Find where the given text appears and provide that cell's center as (X, Y) coordinate. 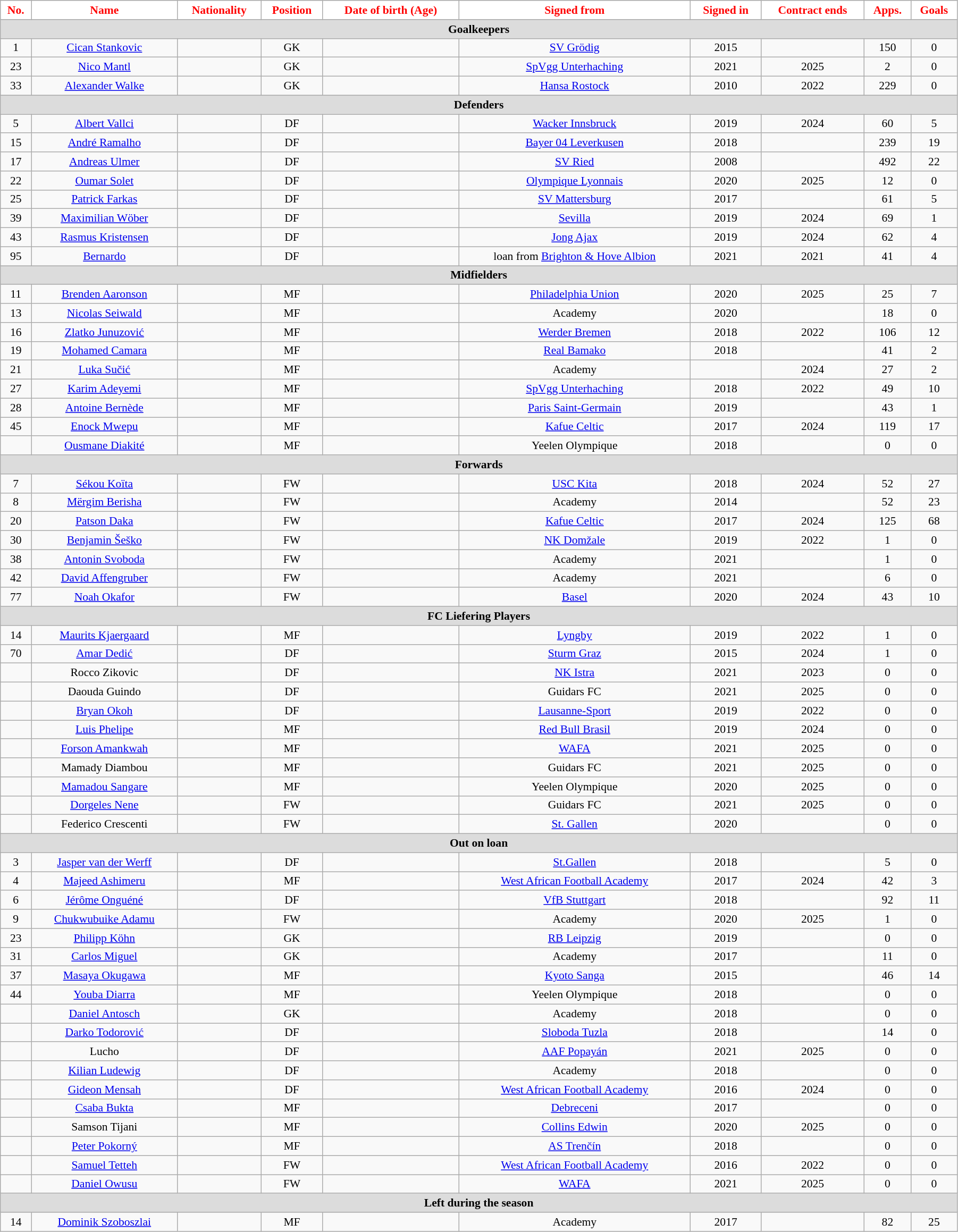
Signed in (726, 10)
Brenden Aaronson (104, 294)
Youba Diarra (104, 995)
Albert Vallci (104, 124)
Samuel Tetteh (104, 1165)
Jasper van der Werff (104, 862)
44 (16, 995)
62 (887, 238)
SV Ried (575, 162)
Dominik Szoboszlai (104, 1222)
Alexander Walke (104, 86)
Jong Ajax (575, 238)
21 (16, 370)
Peter Pokorný (104, 1146)
AS Trenčín (575, 1146)
Nicolas Seiwald (104, 313)
70 (16, 654)
Debreceni (575, 1108)
Lucho (104, 1052)
Goals (934, 10)
Patson Daka (104, 521)
NK Domžale (575, 541)
Darko Todorović (104, 1033)
150 (887, 48)
106 (887, 332)
Daniel Owusu (104, 1184)
229 (887, 86)
Goalkeepers (479, 29)
Andreas Ulmer (104, 162)
VfB Stuttgart (575, 900)
Red Bull Brasil (575, 730)
SV Mattersburg (575, 199)
Kyoto Sanga (575, 976)
125 (887, 521)
Zlatko Junuzović (104, 332)
92 (887, 900)
Defenders (479, 105)
Contract ends (812, 10)
Benjamin Šeško (104, 541)
Mamady Diambou (104, 767)
Nationality (219, 10)
Wacker Innsbruck (575, 124)
Left during the season (479, 1203)
Lyngby (575, 635)
Paris Saint-Germain (575, 408)
2008 (726, 162)
Antoine Bernède (104, 408)
Mohamed Camara (104, 351)
Out on loan (479, 843)
Hansa Rostock (575, 86)
49 (887, 389)
Antonin Svoboda (104, 559)
33 (16, 86)
Sevilla (575, 218)
492 (887, 162)
37 (16, 976)
Bernardo (104, 256)
Oumar Solet (104, 181)
Rasmus Kristensen (104, 238)
Forson Amankwah (104, 749)
Kilian Ludewig (104, 1070)
61 (887, 199)
St.Gallen (575, 862)
30 (16, 541)
Samson Tijani (104, 1127)
Cican Stankovic (104, 48)
Maximilian Wöber (104, 218)
Midfielders (479, 275)
No. (16, 10)
Date of birth (Age) (390, 10)
Jérôme Onguéné (104, 900)
RB Leipzig (575, 938)
loan from Brighton & Hove Albion (575, 256)
Federico Crescenti (104, 824)
USC Kita (575, 484)
Mamadou Sangare (104, 787)
Amar Dedić (104, 654)
Majeed Ashimeru (104, 881)
Chukwubuike Adamu (104, 919)
Maurits Kjaergaard (104, 635)
Bryan Okoh (104, 711)
Position (292, 10)
39 (16, 218)
Ousmane Diakité (104, 446)
239 (887, 143)
28 (16, 408)
Sloboda Tuzla (575, 1033)
Karim Adeyemi (104, 389)
8 (16, 502)
AAF Popayán (575, 1052)
Philipp Köhn (104, 938)
Sékou Koïta (104, 484)
Carlos Miguel (104, 957)
Rocco Zikovic (104, 673)
Enock Mwepu (104, 427)
Gideon Mensah (104, 1090)
St. Gallen (575, 824)
9 (16, 919)
Dorgeles Nene (104, 805)
68 (934, 521)
20 (16, 521)
31 (16, 957)
Werder Bremen (575, 332)
46 (887, 976)
Signed from (575, 10)
Real Bamako (575, 351)
Csaba Bukta (104, 1108)
David Affengruber (104, 578)
2010 (726, 86)
SV Grödig (575, 48)
15 (16, 143)
Luis Phelipe (104, 730)
82 (887, 1222)
77 (16, 597)
Apps. (887, 10)
45 (16, 427)
Nico Mantl (104, 67)
Noah Okafor (104, 597)
119 (887, 427)
André Ramalho (104, 143)
69 (887, 218)
Daouda Guindo (104, 692)
Masaya Okugawa (104, 976)
Forwards (479, 465)
Sturm Graz (575, 654)
2023 (812, 673)
Name (104, 10)
Bayer 04 Leverkusen (575, 143)
Daniel Antosch (104, 1014)
Lausanne-Sport (575, 711)
Mërgim Berisha (104, 502)
13 (16, 313)
38 (16, 559)
FC Liefering Players (479, 616)
18 (887, 313)
Patrick Farkas (104, 199)
2014 (726, 502)
Basel (575, 597)
Collins Edwin (575, 1127)
60 (887, 124)
Philadelphia Union (575, 294)
16 (16, 332)
NK Istra (575, 673)
95 (16, 256)
Olympique Lyonnais (575, 181)
Luka Sučić (104, 370)
